Capture the cell that displays the provided text and extract its [x, y] central coordinate. 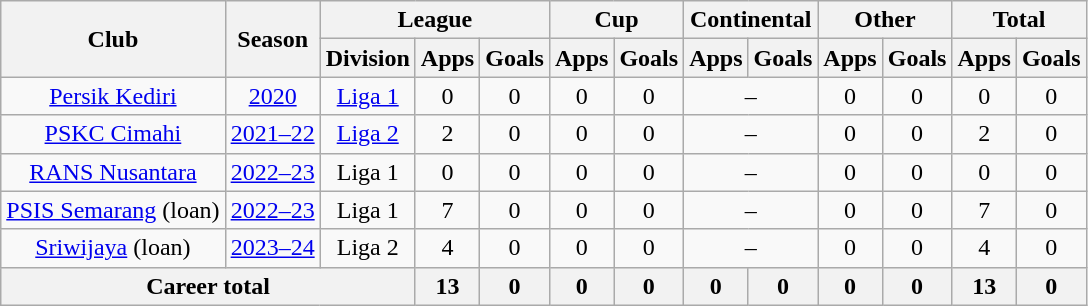
Division [368, 58]
Other [885, 20]
Persik Kediri [113, 96]
RANS Nusantara [113, 172]
League [434, 20]
Career total [208, 286]
2021–22 [272, 134]
Season [272, 39]
PSIS Semarang (loan) [113, 210]
2020 [272, 96]
2023–24 [272, 248]
Sriwijaya (loan) [113, 248]
Total [1019, 20]
PSKC Cimahi [113, 134]
Club [113, 39]
Cup [616, 20]
Continental [751, 20]
